Locate the cell with the specified text and output its (X, Y) center coordinate. 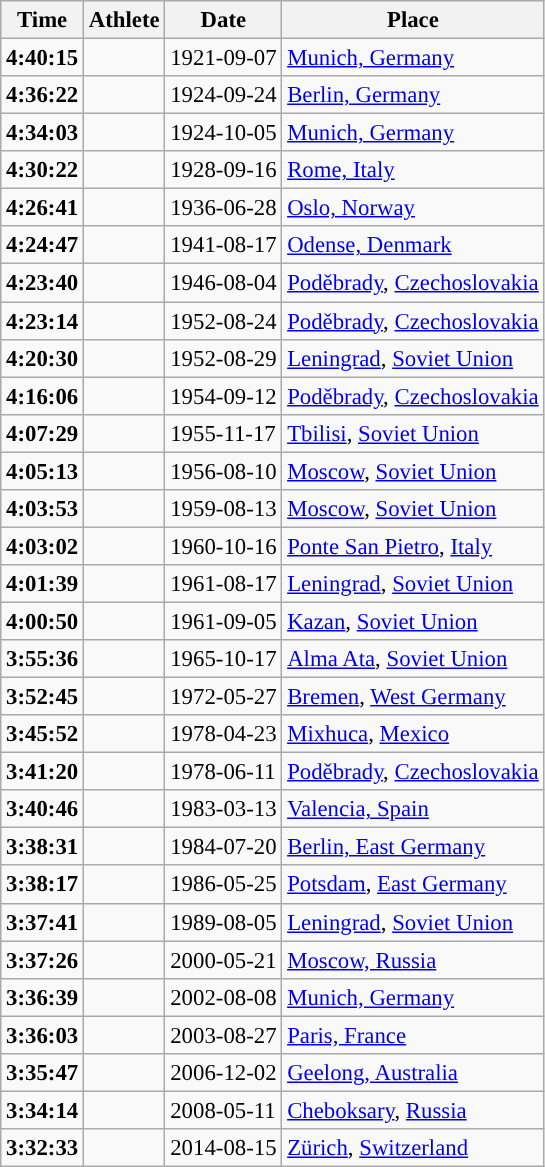
Alma Ata, Soviet Union (413, 659)
Oslo, Norway (413, 208)
4:23:40 (42, 283)
1984-07-20 (224, 847)
1955-11-17 (224, 433)
1960-10-16 (224, 546)
1959-08-13 (224, 509)
Mixhuca, Mexico (413, 734)
3:36:03 (42, 1035)
3:38:17 (42, 885)
1921-09-07 (224, 58)
Bremen, West Germany (413, 697)
2003-08-27 (224, 1035)
4:07:29 (42, 433)
2014-08-15 (224, 1148)
Paris, France (413, 1035)
3:38:31 (42, 847)
4:01:39 (42, 584)
3:34:14 (42, 1110)
1956-08-10 (224, 471)
2008-05-11 (224, 1110)
4:30:22 (42, 170)
3:37:41 (42, 922)
4:05:13 (42, 471)
3:37:26 (42, 960)
4:00:50 (42, 621)
4:03:53 (42, 509)
Date (224, 20)
4:03:02 (42, 546)
1924-10-05 (224, 133)
1978-04-23 (224, 734)
1965-10-17 (224, 659)
Geelong, Australia (413, 1073)
1978-06-11 (224, 772)
1989-08-05 (224, 922)
3:32:33 (42, 1148)
4:40:15 (42, 58)
Place (413, 20)
Valencia, Spain (413, 809)
4:20:30 (42, 358)
1936-06-28 (224, 208)
Tbilisi, Soviet Union (413, 433)
4:24:47 (42, 245)
Moscow, Russia (413, 960)
1924-09-24 (224, 95)
4:34:03 (42, 133)
1983-03-13 (224, 809)
1986-05-25 (224, 885)
3:41:20 (42, 772)
Athlete (124, 20)
3:52:45 (42, 697)
3:36:39 (42, 997)
Cheboksary, Russia (413, 1110)
1941-08-17 (224, 245)
1961-09-05 (224, 621)
1952-08-29 (224, 358)
1954-09-12 (224, 396)
2002-08-08 (224, 997)
Ponte San Pietro, Italy (413, 546)
Berlin, Germany (413, 95)
4:16:06 (42, 396)
Rome, Italy (413, 170)
3:35:47 (42, 1073)
Zürich, Switzerland (413, 1148)
4:23:14 (42, 321)
Odense, Denmark (413, 245)
2000-05-21 (224, 960)
1972-05-27 (224, 697)
2006-12-02 (224, 1073)
Time (42, 20)
3:55:36 (42, 659)
3:45:52 (42, 734)
Berlin, East Germany (413, 847)
1946-08-04 (224, 283)
1928-09-16 (224, 170)
1961-08-17 (224, 584)
3:40:46 (42, 809)
Kazan, Soviet Union (413, 621)
4:36:22 (42, 95)
4:26:41 (42, 208)
1952-08-24 (224, 321)
Potsdam, East Germany (413, 885)
